Pinpoint the cell where the given text exists, returning its [x, y] midpoint coordinate. 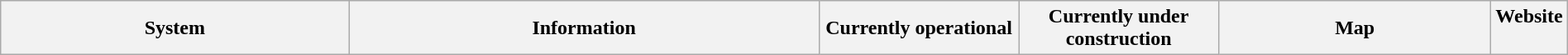
Currently under construction [1119, 28]
System [175, 28]
Information [584, 28]
Currently operational [918, 28]
Map [1355, 28]
Website [1529, 28]
